Provide the (x, y) coordinate of the cell's center where the given text is located.  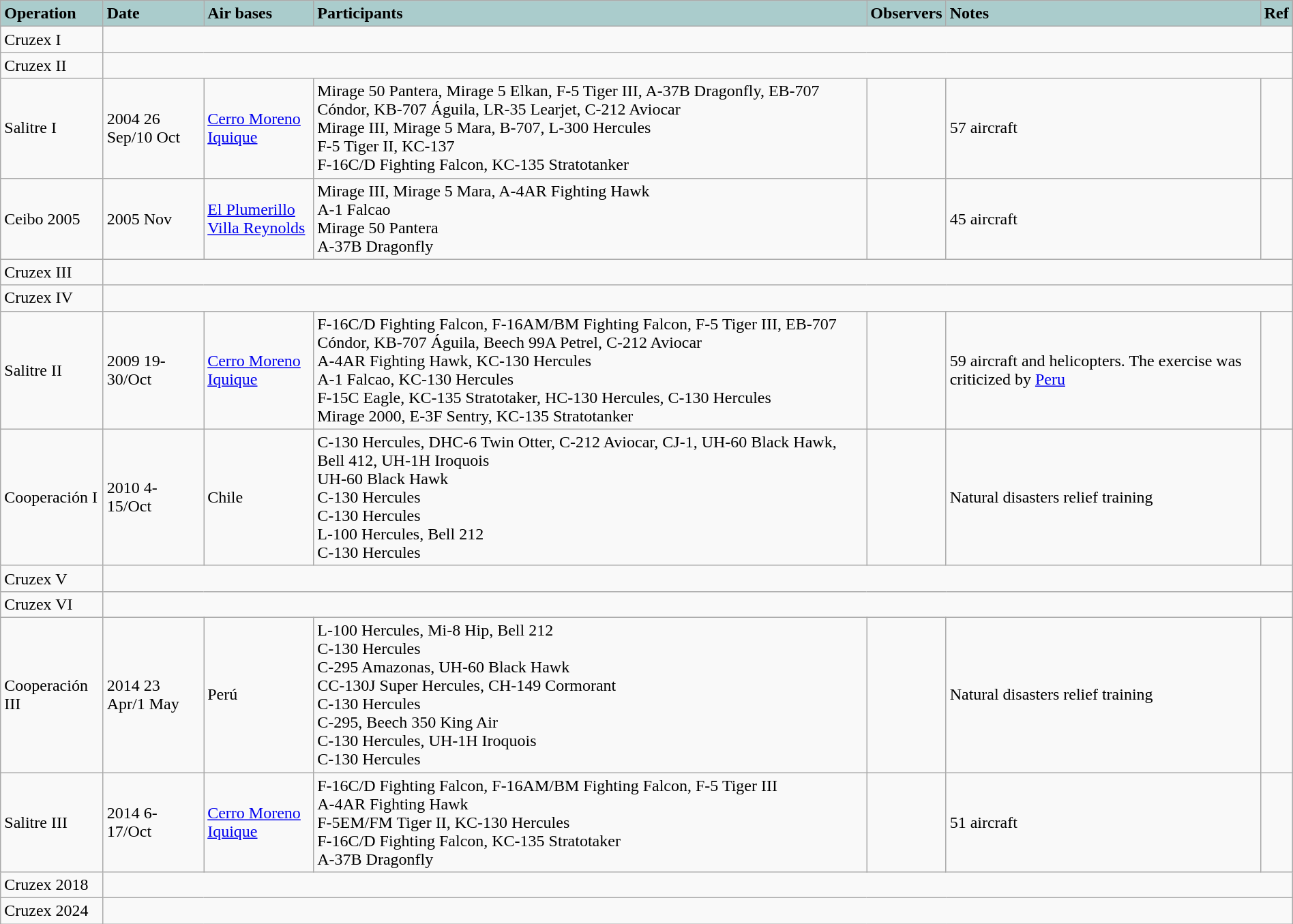
Cruzex V (52, 578)
Cruzex 2024 (52, 911)
Cruzex IV (52, 298)
2010 4-15/Oct (153, 497)
Cooperación I (52, 497)
51 aircraft (1103, 822)
Cruzex VI (52, 604)
Participants (591, 14)
Cruzex I (52, 40)
Salitre I (52, 128)
Cruzex III (52, 272)
Salitre III (52, 822)
Ref (1277, 14)
Cruzex 2018 (52, 885)
Salitre II (52, 370)
Perú (259, 694)
Date (153, 14)
2014 23 Apr/1 May (153, 694)
2005 Nov (153, 218)
2004 26 Sep/10 Oct (153, 128)
59 aircraft and helicopters. The exercise was criticized by Peru (1103, 370)
Cruzex II (52, 65)
Observers (906, 14)
Air bases (259, 14)
Operation (52, 14)
Notes (1103, 14)
45 aircraft (1103, 218)
Mirage III, Mirage 5 Mara, A-4AR Fighting Hawk A-1 Falcao Mirage 50 Pantera A-37B Dragonfly (591, 218)
57 aircraft (1103, 128)
El Plumerillo Villa Reynolds (259, 218)
Ceibo 2005 (52, 218)
Cooperación III (52, 694)
2009 19-30/Oct (153, 370)
2014 6-17/Oct (153, 822)
Chile (259, 497)
